From the cell containing the given text, extract its center point as (X, Y) coordinate. 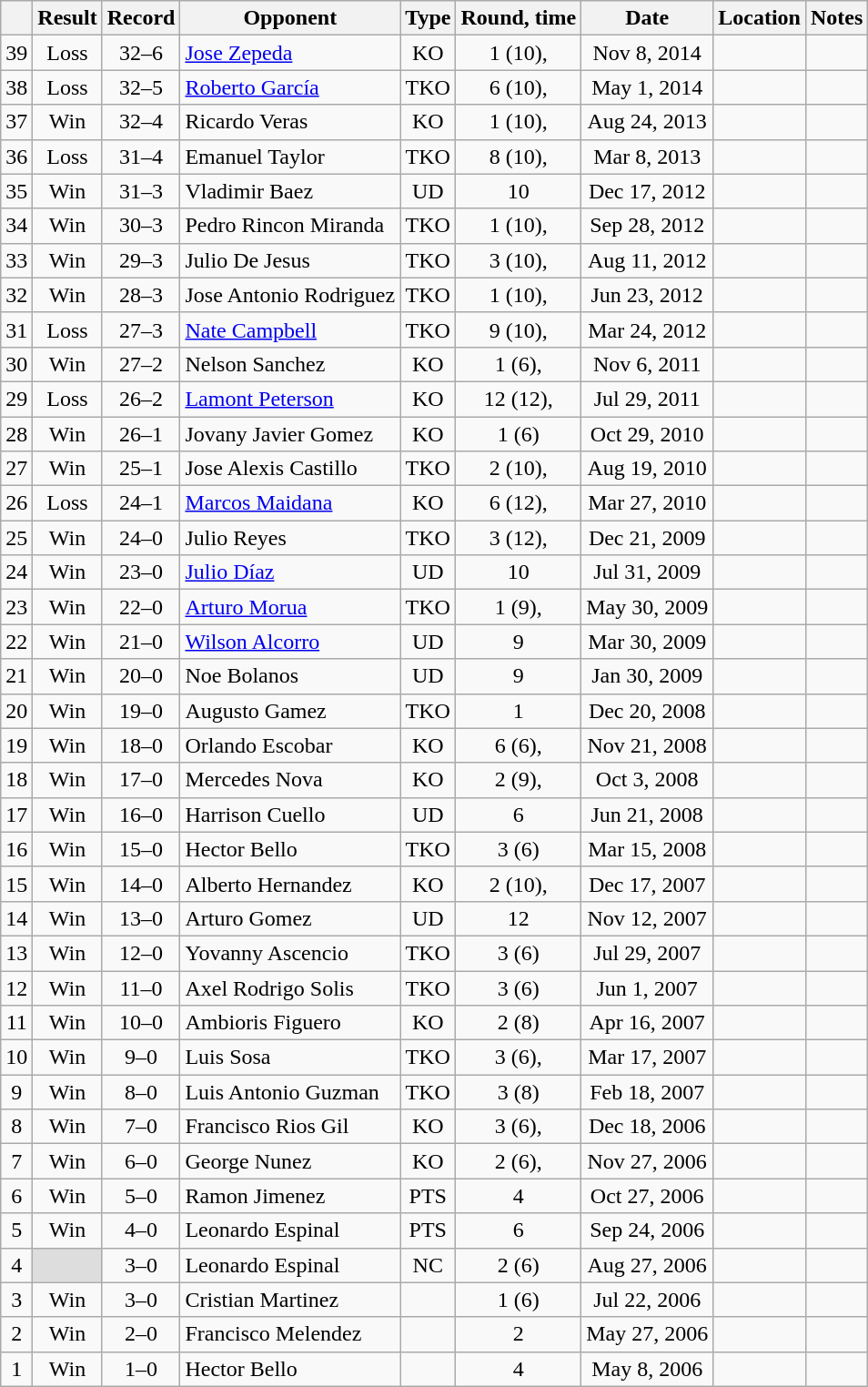
Sep 28, 2012 (648, 226)
35 (16, 191)
Mar 8, 2013 (648, 157)
Mar 15, 2008 (648, 849)
29 (16, 399)
28–3 (141, 295)
Mar 17, 2007 (648, 1058)
Vladimir Baez (290, 191)
33 (16, 260)
14–0 (141, 884)
Dec 17, 2012 (648, 191)
39 (16, 53)
17 (16, 815)
8 (16, 1127)
9–0 (141, 1058)
2 (8) (519, 1023)
5–0 (141, 1196)
Marcos Maidana (290, 503)
31 (16, 329)
25 (16, 538)
27–3 (141, 329)
Ramon Jimenez (290, 1196)
37 (16, 122)
26 (16, 503)
24–0 (141, 538)
Emanuel Taylor (290, 157)
21 (16, 676)
Francisco Melendez (290, 1334)
Apr 16, 2007 (648, 1023)
11–0 (141, 987)
5 (16, 1230)
14 (16, 918)
Jose Alexis Castillo (290, 469)
3 (12), (519, 538)
May 27, 2006 (648, 1334)
23 (16, 607)
Ambioris Figuero (290, 1023)
Alberto Hernandez (290, 884)
Wilson Alcorro (290, 642)
20–0 (141, 676)
1 (6), (519, 364)
Notes (836, 18)
Mar 27, 2010 (648, 503)
Type (428, 18)
19–0 (141, 711)
Luis Sosa (290, 1058)
Nov 12, 2007 (648, 918)
Mar 24, 2012 (648, 329)
13 (16, 953)
Harrison Cuello (290, 815)
Aug 24, 2013 (648, 122)
Mercedes Nova (290, 780)
Sep 24, 2006 (648, 1230)
Jan 30, 2009 (648, 676)
18–0 (141, 745)
Augusto Gamez (290, 711)
8 (10), (519, 157)
Dec 18, 2006 (648, 1127)
31–3 (141, 191)
Oct 3, 2008 (648, 780)
2 (9), (519, 780)
May 1, 2014 (648, 87)
Nov 8, 2014 (648, 53)
6–0 (141, 1161)
Jun 23, 2012 (648, 295)
Oct 27, 2006 (648, 1196)
11 (16, 1023)
9 (10), (519, 329)
Oct 29, 2010 (648, 434)
Jun 21, 2008 (648, 815)
Jul 22, 2006 (648, 1300)
16–0 (141, 815)
15–0 (141, 849)
Nate Campbell (290, 329)
May 8, 2006 (648, 1369)
18 (16, 780)
George Nunez (290, 1161)
Jose Antonio Rodriguez (290, 295)
Orlando Escobar (290, 745)
Cristian Martinez (290, 1300)
25–1 (141, 469)
7 (16, 1161)
Jose Zepeda (290, 53)
30–3 (141, 226)
Jul 29, 2007 (648, 953)
24 (16, 572)
26–2 (141, 399)
Nov 6, 2011 (648, 364)
3 (10), (519, 260)
17–0 (141, 780)
7–0 (141, 1127)
2 (6) (519, 1265)
Jun 1, 2007 (648, 987)
Location (760, 18)
Mar 30, 2009 (648, 642)
28 (16, 434)
Record (141, 18)
32–6 (141, 53)
Julio De Jesus (290, 260)
8–0 (141, 1092)
Nelson Sanchez (290, 364)
4–0 (141, 1230)
Axel Rodrigo Solis (290, 987)
6 (10), (519, 87)
Pedro Rincon Miranda (290, 226)
Jul 29, 2011 (648, 399)
34 (16, 226)
16 (16, 849)
Aug 27, 2006 (648, 1265)
Francisco Rios Gil (290, 1127)
Dec 17, 2007 (648, 884)
Jovany Javier Gomez (290, 434)
Dec 20, 2008 (648, 711)
19 (16, 745)
May 30, 2009 (648, 607)
Opponent (290, 18)
Round, time (519, 18)
2–0 (141, 1334)
32 (16, 295)
3 (16, 1300)
26–1 (141, 434)
12 (12), (519, 399)
10–0 (141, 1023)
23–0 (141, 572)
Lamont Peterson (290, 399)
Julio Díaz (290, 572)
27 (16, 469)
Feb 18, 2007 (648, 1092)
Date (648, 18)
22–0 (141, 607)
29–3 (141, 260)
Noe Bolanos (290, 676)
Result (67, 18)
Nov 21, 2008 (648, 745)
NC (428, 1265)
27–2 (141, 364)
12–0 (141, 953)
6 (6), (519, 745)
21–0 (141, 642)
22 (16, 642)
1 (9), (519, 607)
20 (16, 711)
24–1 (141, 503)
Julio Reyes (290, 538)
32–4 (141, 122)
Aug 11, 2012 (648, 260)
15 (16, 884)
Ricardo Veras (290, 122)
Aug 19, 2010 (648, 469)
13–0 (141, 918)
32–5 (141, 87)
Roberto García (290, 87)
38 (16, 87)
31–4 (141, 157)
Dec 21, 2009 (648, 538)
30 (16, 364)
36 (16, 157)
Luis Antonio Guzman (290, 1092)
6 (12), (519, 503)
Arturo Morua (290, 607)
Nov 27, 2006 (648, 1161)
3 (8) (519, 1092)
Jul 31, 2009 (648, 572)
Yovanny Ascencio (290, 953)
Arturo Gomez (290, 918)
2 (6), (519, 1161)
1–0 (141, 1369)
